Detect which cell encompasses the target text, then output its (X, Y) center coordinate. 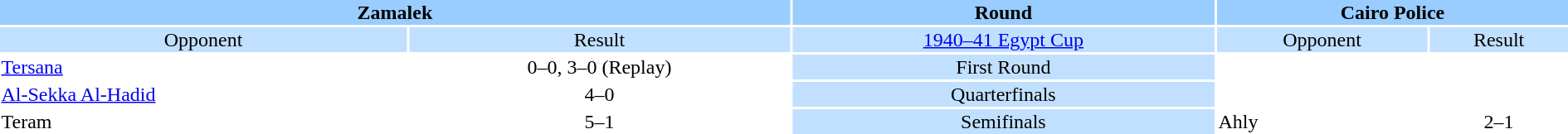
Tersana (203, 67)
Quarterfinals (1004, 94)
First Round (1004, 67)
Semifinals (1004, 122)
1940–41 Egypt Cup (1004, 40)
Ahly (1322, 122)
Round (1004, 12)
Zamalek (395, 12)
0–0, 3–0 (Replay) (599, 67)
5–1 (599, 122)
Al-Sekka Al-Hadid (203, 94)
4–0 (599, 94)
2–1 (1498, 122)
Teram (203, 122)
Cairo Police (1392, 12)
